Pinpoint the cell where the given text exists, returning its (x, y) midpoint coordinate. 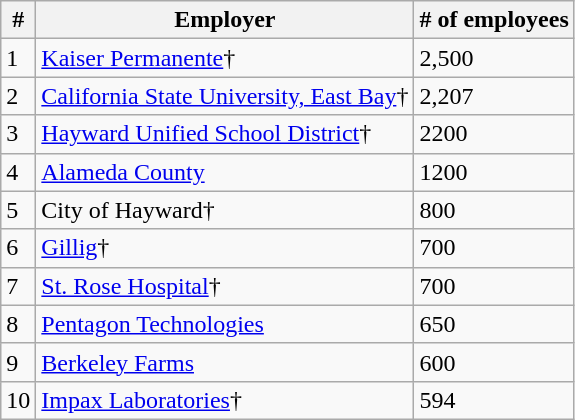
2,500 (494, 58)
Impax Laboratories† (225, 400)
Hayward Unified School District† (225, 134)
City of Hayward† (225, 210)
2200 (494, 134)
2 (18, 96)
800 (494, 210)
7 (18, 286)
Kaiser Permanente† (225, 58)
9 (18, 362)
600 (494, 362)
1 (18, 58)
Pentagon Technologies (225, 324)
1200 (494, 172)
Employer (225, 20)
# of employees (494, 20)
Gillig† (225, 248)
California State University, East Bay† (225, 96)
650 (494, 324)
10 (18, 400)
Alameda County (225, 172)
8 (18, 324)
4 (18, 172)
Berkeley Farms (225, 362)
5 (18, 210)
St. Rose Hospital† (225, 286)
3 (18, 134)
6 (18, 248)
2,207 (494, 96)
594 (494, 400)
# (18, 20)
